Find where the given text appears and provide that cell's center as [X, Y] coordinate. 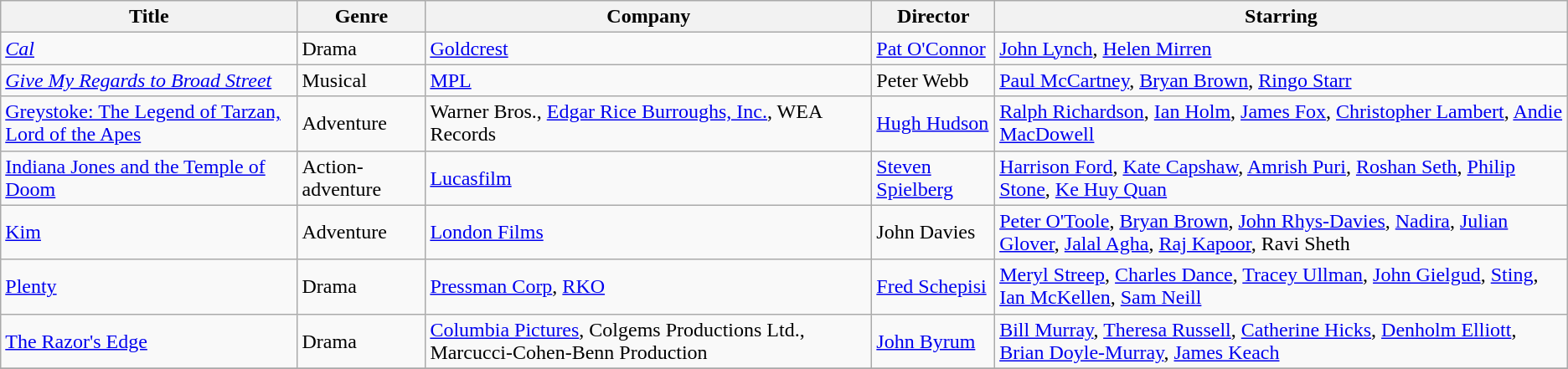
Bill Murray, Theresa Russell, Catherine Hicks, Denholm Elliott, Brian Doyle-Murray, James Keach [1282, 341]
The Razor's Edge [149, 341]
John Byrum [933, 341]
John Lynch, Helen Mirren [1282, 49]
London Films [648, 233]
Pressman Corp, RKO [648, 286]
Goldcrest [648, 49]
Steven Spielberg [933, 177]
Cal [149, 49]
Kim [149, 233]
Greystoke: The Legend of Tarzan, Lord of the Apes [149, 124]
Warner Bros., Edgar Rice Burroughs, Inc., WEA Records [648, 124]
Indiana Jones and the Temple of Doom [149, 177]
Peter O'Toole, Bryan Brown, John Rhys-Davies, Nadira, Julian Glover, Jalal Agha, Raj Kapoor, Ravi Sheth [1282, 233]
Give My Regards to Broad Street [149, 80]
Hugh Hudson [933, 124]
MPL [648, 80]
Starring [1282, 17]
Meryl Streep, Charles Dance, Tracey Ullman, John Gielgud, Sting, Ian McKellen, Sam Neill [1282, 286]
Genre [362, 17]
Columbia Pictures, Colgems Productions Ltd., Marcucci-Cohen-Benn Production [648, 341]
Harrison Ford, Kate Capshaw, Amrish Puri, Roshan Seth, Philip Stone, Ke Huy Quan [1282, 177]
Musical [362, 80]
Fred Schepisi [933, 286]
John Davies [933, 233]
Lucasfilm [648, 177]
Company [648, 17]
Action-adventure [362, 177]
Ralph Richardson, Ian Holm, James Fox, Christopher Lambert, Andie MacDowell [1282, 124]
Peter Webb [933, 80]
Paul McCartney, Bryan Brown, Ringo Starr [1282, 80]
Plenty [149, 286]
Title [149, 17]
Director [933, 17]
Pat O'Connor [933, 49]
